Capture the cell that displays the provided text and extract its [X, Y] central coordinate. 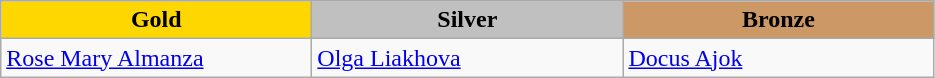
Gold [156, 20]
Rose Mary Almanza [156, 58]
Docus Ajok [778, 58]
Silver [468, 20]
Olga Liakhova [468, 58]
Bronze [778, 20]
